Identify which cell holds the provided text, then report its [X, Y] central coordinate. 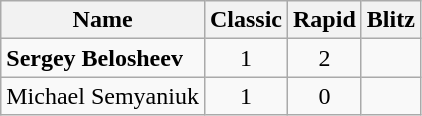
Sergey Belosheev [103, 58]
Michael Semyaniuk [103, 96]
Blitz [390, 20]
Rapid [325, 20]
Name [103, 20]
2 [325, 58]
Classic [246, 20]
0 [325, 96]
